Extract the [X, Y] coordinate from the center of the cell holding the provided text.  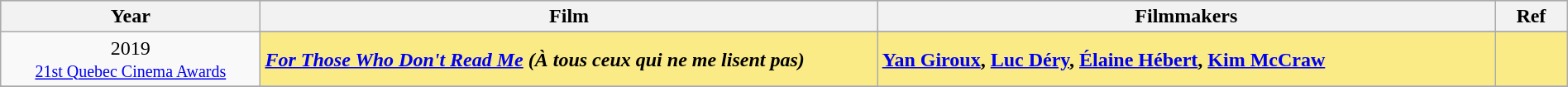
Ref [1532, 17]
Year [131, 17]
Filmmakers [1186, 17]
Film [569, 17]
For Those Who Don't Read Me (À tous ceux qui ne me lisent pas) [569, 60]
Yan Giroux, Luc Déry, Élaine Hébert, Kim McCraw [1186, 60]
2019 21st Quebec Cinema Awards [131, 60]
